Determine the [x, y] coordinate at the center of the cell enclosing the given text.  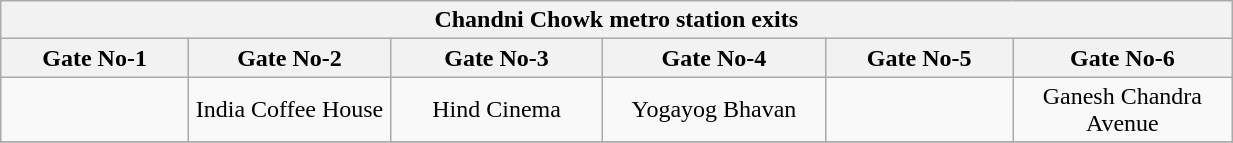
Ganesh Chandra Avenue [1122, 110]
India Coffee House [289, 110]
Hind Cinema [497, 110]
Gate No-3 [497, 58]
Chandni Chowk metro station exits [616, 20]
Gate No-1 [95, 58]
Yogayog Bhavan [714, 110]
Gate No-4 [714, 58]
Gate No-5 [919, 58]
Gate No-6 [1122, 58]
Gate No-2 [289, 58]
